Provide the (x, y) coordinate of the cell's center where the given text is located.  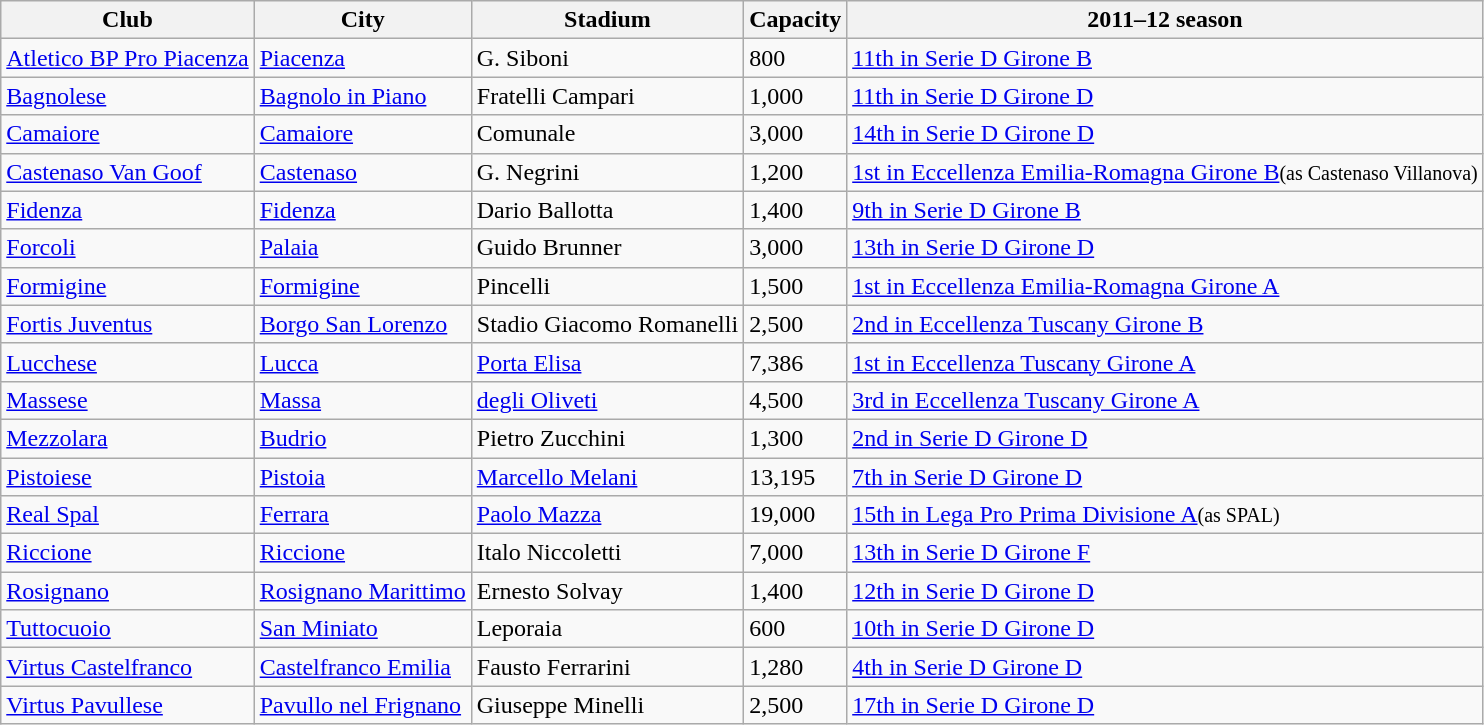
1st in Eccellenza Emilia-Romagna Girone A (1166, 286)
Club (128, 20)
Bagnolese (128, 96)
degli Oliveti (607, 400)
Leporaia (607, 629)
Giuseppe Minelli (607, 705)
G. Negrini (607, 172)
Dario Ballotta (607, 210)
15th in Lega Pro Prima Divisione A(as SPAL) (1166, 515)
Castenaso Van Goof (128, 172)
Pistoiese (128, 477)
Borgo San Lorenzo (362, 324)
3rd in Eccellenza Tuscany Girone A (1166, 400)
13,195 (796, 477)
G. Siboni (607, 58)
2nd in Eccellenza Tuscany Girone B (1166, 324)
Stadio Giacomo Romanelli (607, 324)
Real Spal (128, 515)
2nd in Serie D Girone D (1166, 438)
Comunale (607, 134)
Porta Elisa (607, 362)
1st in Eccellenza Emilia-Romagna Girone B(as Castenaso Villanova) (1166, 172)
7,000 (796, 553)
11th in Serie D Girone D (1166, 96)
Palaia (362, 248)
13th in Serie D Girone D (1166, 248)
Castenaso (362, 172)
Rosignano Marittimo (362, 591)
9th in Serie D Girone B (1166, 210)
14th in Serie D Girone D (1166, 134)
Budrio (362, 438)
Bagnolo in Piano (362, 96)
Lucca (362, 362)
19,000 (796, 515)
Italo Niccoletti (607, 553)
Rosignano (128, 591)
Massa (362, 400)
Pietro Zucchini (607, 438)
10th in Serie D Girone D (1166, 629)
Lucchese (128, 362)
San Miniato (362, 629)
City (362, 20)
Fratelli Campari (607, 96)
Virtus Pavullese (128, 705)
13th in Serie D Girone F (1166, 553)
1,280 (796, 667)
Forcoli (128, 248)
800 (796, 58)
Capacity (796, 20)
Marcello Melani (607, 477)
Fortis Juventus (128, 324)
Pincelli (607, 286)
7th in Serie D Girone D (1166, 477)
Piacenza (362, 58)
Massese (128, 400)
Pistoia (362, 477)
Virtus Castelfranco (128, 667)
17th in Serie D Girone D (1166, 705)
12th in Serie D Girone D (1166, 591)
1,500 (796, 286)
11th in Serie D Girone B (1166, 58)
1,300 (796, 438)
7,386 (796, 362)
Atletico BP Pro Piacenza (128, 58)
Paolo Mazza (607, 515)
Mezzolara (128, 438)
1st in Eccellenza Tuscany Girone A (1166, 362)
Pavullo nel Frignano (362, 705)
Tuttocuoio (128, 629)
1,200 (796, 172)
Stadium (607, 20)
4,500 (796, 400)
Guido Brunner (607, 248)
1,000 (796, 96)
Ernesto Solvay (607, 591)
2011–12 season (1166, 20)
600 (796, 629)
Castelfranco Emilia (362, 667)
Ferrara (362, 515)
4th in Serie D Girone D (1166, 667)
Fausto Ferrarini (607, 667)
